Output the (x, y) coordinate of the center of the cell containing the given text.  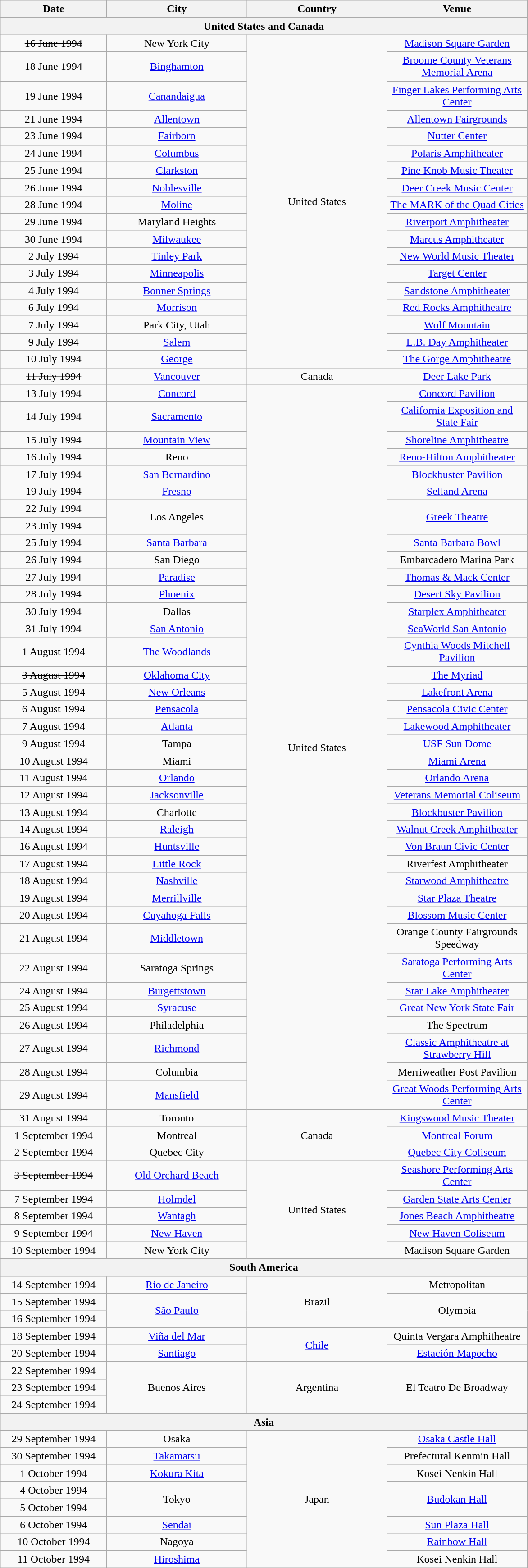
11 August 1994 (54, 778)
Buenos Aires (177, 1387)
Rainbow Hall (457, 1542)
The Gorge Amphitheatre (457, 359)
29 June 1994 (54, 222)
11 October 1994 (54, 1559)
Red Rocks Amphitheatre (457, 308)
Concord (177, 393)
Syracuse (177, 1008)
1 August 1994 (54, 652)
Mansfield (177, 1095)
Osaka Castle Hall (457, 1439)
14 July 1994 (54, 416)
Broome County Veterans Memorial Arena (457, 67)
10 October 1994 (54, 1542)
8 September 1994 (54, 1216)
Jones Beach Amphitheatre (457, 1216)
Miami (177, 761)
Sendai (177, 1525)
Fairborn (177, 136)
Park City, Utah (177, 325)
15 July 1994 (54, 440)
Polaris Amphitheater (457, 153)
San Antonio (177, 629)
Minneapolis (177, 273)
Great New York State Fair (457, 1008)
13 July 1994 (54, 393)
13 August 1994 (54, 812)
27 July 1994 (54, 577)
Embarcadero Marina Park (457, 560)
Raleigh (177, 830)
Japan (317, 1499)
21 June 1994 (54, 119)
Osaka (177, 1439)
Montreal Forum (457, 1135)
Phoenix (177, 594)
22 September 1994 (54, 1370)
30 June 1994 (54, 239)
10 August 1994 (54, 761)
Philadelphia (177, 1025)
Greek Theatre (457, 517)
19 July 1994 (54, 491)
Noblesville (177, 187)
SeaWorld San Antonio (457, 629)
25 June 1994 (54, 170)
South America (264, 1267)
23 July 1994 (54, 526)
Merriweather Post Pavilion (457, 1071)
Miami Arena (457, 761)
2 July 1994 (54, 256)
Star Lake Amphitheater (457, 991)
Orlando (177, 778)
16 July 1994 (54, 457)
Date (54, 9)
Estación Mapocho (457, 1353)
Allentown (177, 119)
Thomas & Mack Center (457, 577)
Wantagh (177, 1216)
USF Sun Dome (457, 743)
Shoreline Amphitheatre (457, 440)
Garden State Arts Center (457, 1199)
Saratoga Performing Arts Center (457, 968)
Richmond (177, 1048)
Columbia (177, 1071)
George (177, 359)
Riverfest Amphitheater (457, 864)
Starwood Amphitheatre (457, 881)
Marcus Amphitheater (457, 239)
16 September 1994 (54, 1319)
Columbus (177, 153)
Pensacola Civic Center (457, 709)
19 August 1994 (54, 898)
7 August 1994 (54, 726)
Quinta Vergara Amphitheatre (457, 1336)
Lakefront Arena (457, 692)
29 September 1994 (54, 1439)
Maryland Heights (177, 222)
Jacksonville (177, 795)
18 September 1994 (54, 1336)
Cynthia Woods Mitchell Pavilion (457, 652)
Von Braun Civic Center (457, 847)
3 September 1994 (54, 1176)
Santa Barbara Bowl (457, 543)
New Haven (177, 1233)
14 September 1994 (54, 1285)
Kingswood Music Theater (457, 1118)
Orange County Fairgrounds Speedway (457, 938)
Prefectural Kenmin Hall (457, 1456)
22 July 1994 (54, 508)
21 August 1994 (54, 938)
Orlando Arena (457, 778)
26 June 1994 (54, 187)
27 August 1994 (54, 1048)
14 August 1994 (54, 830)
Charlotte (177, 812)
Canandaigua (177, 96)
16 August 1994 (54, 847)
31 July 1994 (54, 629)
24 August 1994 (54, 991)
Selland Arena (457, 491)
Asia (264, 1422)
6 July 1994 (54, 308)
9 September 1994 (54, 1233)
Brazil (317, 1302)
6 October 1994 (54, 1525)
24 September 1994 (54, 1404)
Fresno (177, 491)
Tokyo (177, 1499)
City (177, 9)
Sandstone Amphitheater (457, 291)
Venue (457, 9)
Sacramento (177, 416)
12 August 1994 (54, 795)
Oklahoma City (177, 675)
24 June 1994 (54, 153)
Quebec City Coliseum (457, 1153)
Target Center (457, 273)
Holmdel (177, 1199)
18 August 1994 (54, 881)
Veterans Memorial Coliseum (457, 795)
Concord Pavilion (457, 393)
2 September 1994 (54, 1153)
Rio de Janeiro (177, 1285)
6 August 1994 (54, 709)
Cuyahoga Falls (177, 915)
Middletown (177, 938)
Lakewood Amphitheater (457, 726)
3 August 1994 (54, 675)
Argentina (317, 1387)
Nashville (177, 881)
Santa Barbara (177, 543)
28 June 1994 (54, 205)
11 July 1994 (54, 376)
28 August 1994 (54, 1071)
5 August 1994 (54, 692)
17 July 1994 (54, 474)
Binghamton (177, 67)
Olympia (457, 1310)
Bonner Springs (177, 291)
Old Orchard Beach (177, 1176)
Metropolitan (457, 1285)
25 July 1994 (54, 543)
Deer Creek Music Center (457, 187)
Hiroshima (177, 1559)
Country (317, 9)
Paradise (177, 577)
5 October 1994 (54, 1508)
Riverport Amphitheater (457, 222)
20 August 1994 (54, 915)
Toronto (177, 1118)
Nagoya (177, 1542)
18 June 1994 (54, 67)
Moline (177, 205)
Tampa (177, 743)
30 July 1994 (54, 611)
26 August 1994 (54, 1025)
Sun Plaza Hall (457, 1525)
Chile (317, 1345)
4 October 1994 (54, 1491)
Budokan Hall (457, 1499)
7 July 1994 (54, 325)
29 August 1994 (54, 1095)
Reno-Hilton Amphitheater (457, 457)
30 September 1994 (54, 1456)
New Orleans (177, 692)
Little Rock (177, 864)
Burgettstown (177, 991)
Clarkston (177, 170)
28 July 1994 (54, 594)
Morrison (177, 308)
26 July 1994 (54, 560)
Starplex Amphitheater (457, 611)
Finger Lakes Performing Arts Center (457, 96)
Wolf Mountain (457, 325)
7 September 1994 (54, 1199)
Blossom Music Center (457, 915)
25 August 1994 (54, 1008)
23 September 1994 (54, 1387)
Milwaukee (177, 239)
Pensacola (177, 709)
15 September 1994 (54, 1302)
20 September 1994 (54, 1353)
Great Woods Performing Arts Center (457, 1095)
El Teatro De Broadway (457, 1387)
1 September 1994 (54, 1135)
Los Angeles (177, 517)
Kokura Kita (177, 1473)
L.B. Day Amphitheater (457, 342)
Walnut Creek Amphitheater (457, 830)
The MARK of the Quad Cities (457, 205)
10 September 1994 (54, 1250)
31 August 1994 (54, 1118)
San Bernardino (177, 474)
9 July 1994 (54, 342)
4 July 1994 (54, 291)
United States and Canada (264, 26)
Seashore Performing Arts Center (457, 1176)
The Spectrum (457, 1025)
São Paulo (177, 1310)
3 July 1994 (54, 273)
New Haven Coliseum (457, 1233)
Classic Amphitheatre at Strawberry Hill (457, 1048)
New World Music Theater (457, 256)
The Woodlands (177, 652)
Saratoga Springs (177, 968)
Huntsville (177, 847)
Desert Sky Pavilion (457, 594)
The Myriad (457, 675)
Mountain View (177, 440)
Star Plaza Theatre (457, 898)
Nutter Center (457, 136)
Vancouver (177, 376)
22 August 1994 (54, 968)
Viña del Mar (177, 1336)
Reno (177, 457)
16 June 1994 (54, 43)
Quebec City (177, 1153)
San Diego (177, 560)
Santiago (177, 1353)
9 August 1994 (54, 743)
Merrillville (177, 898)
Dallas (177, 611)
Salem (177, 342)
Pine Knob Music Theater (457, 170)
1 October 1994 (54, 1473)
19 June 1994 (54, 96)
Takamatsu (177, 1456)
Allentown Fairgrounds (457, 119)
Montreal (177, 1135)
Tinley Park (177, 256)
Deer Lake Park (457, 376)
10 July 1994 (54, 359)
23 June 1994 (54, 136)
17 August 1994 (54, 864)
Atlanta (177, 726)
California Exposition and State Fair (457, 416)
